Extract the (x, y) coordinate from the center of the cell holding the provided text.  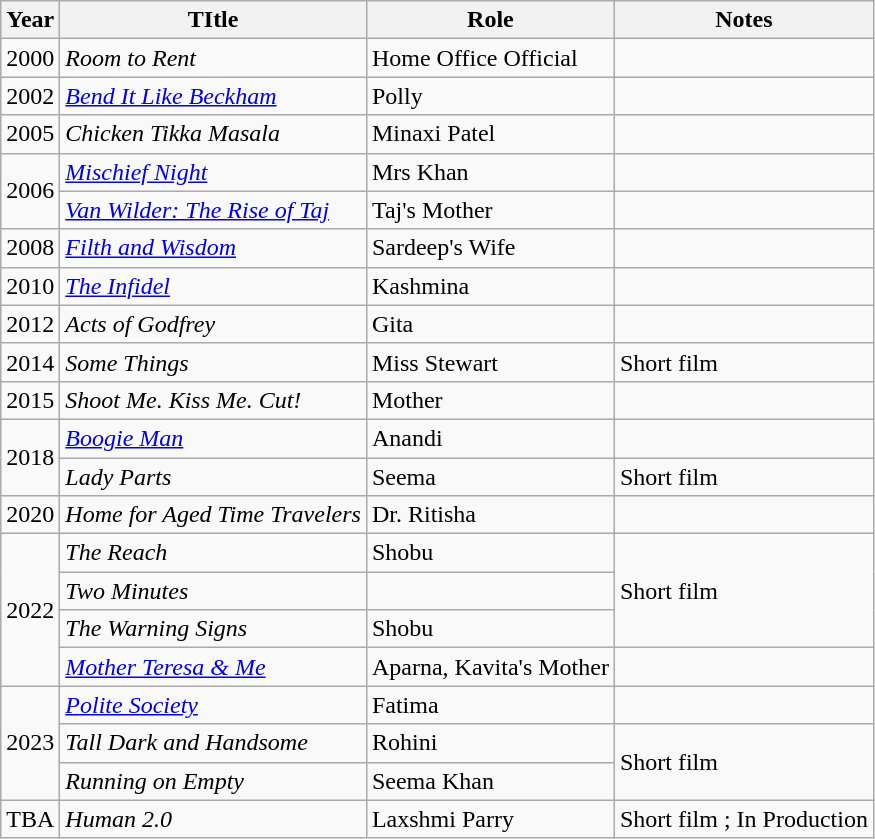
Mother (490, 400)
2010 (30, 286)
2012 (30, 324)
2000 (30, 58)
Role (490, 20)
TItle (214, 20)
Anandi (490, 438)
2014 (30, 362)
TBA (30, 819)
Home Office Official (490, 58)
Notes (744, 20)
Laxshmi Parry (490, 819)
2005 (30, 134)
2022 (30, 610)
Acts of Godfrey (214, 324)
Gita (490, 324)
2023 (30, 743)
Human 2.0 (214, 819)
Mischief Night (214, 172)
Mrs Khan (490, 172)
The Reach (214, 553)
2002 (30, 96)
2015 (30, 400)
Dr. Ritisha (490, 515)
Fatima (490, 705)
Seema Khan (490, 781)
2008 (30, 248)
The Warning Signs (214, 629)
Year (30, 20)
Short film ; In Production (744, 819)
Polly (490, 96)
Boogie Man (214, 438)
2018 (30, 457)
Lady Parts (214, 477)
2006 (30, 191)
Taj's Mother (490, 210)
Running on Empty (214, 781)
Miss Stewart (490, 362)
Mother Teresa & Me (214, 667)
Van Wilder: The Rise of Taj (214, 210)
Aparna, Kavita's Mother (490, 667)
Some Things (214, 362)
Kashmina (490, 286)
Chicken Tikka Masala (214, 134)
Sardeep's Wife (490, 248)
The Infidel (214, 286)
Home for Aged Time Travelers (214, 515)
Minaxi Patel (490, 134)
Polite Society (214, 705)
Bend It Like Beckham (214, 96)
Shoot Me. Kiss Me. Cut! (214, 400)
Rohini (490, 743)
Two Minutes (214, 591)
Room to Rent (214, 58)
Tall Dark and Handsome (214, 743)
Seema (490, 477)
Filth and Wisdom (214, 248)
2020 (30, 515)
